Scan for the cell matching the given text and deliver its (X, Y) coordinate at center. 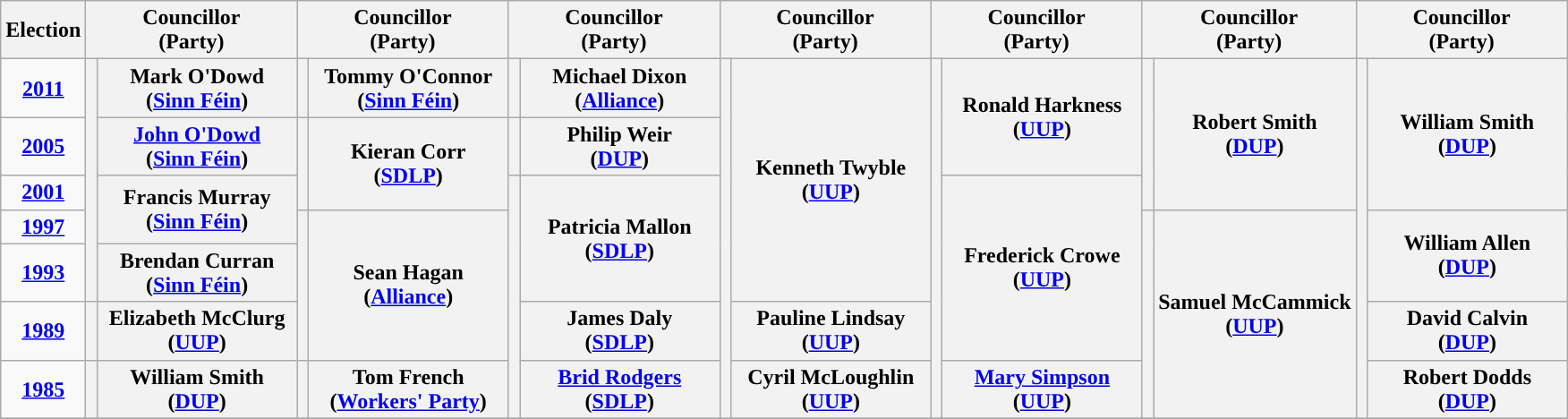
James Daly (SDLP) (619, 331)
2005 (43, 147)
William Allen (DUP) (1468, 256)
Tommy O'Connor (Sinn Féin) (408, 88)
Cyril McLoughlin (UUP) (831, 389)
Francis Murray (Sinn Féin) (197, 209)
1985 (43, 389)
Mark O'Dowd (Sinn Féin) (197, 88)
Kieran Corr (SDLP) (408, 163)
Brid Rodgers (SDLP) (619, 389)
Sean Hagan (Alliance) (408, 285)
1989 (43, 331)
2001 (43, 192)
Robert Smith (DUP) (1255, 134)
Elizabeth McClurg (UUP) (197, 331)
Michael Dixon (Alliance) (619, 88)
Patricia Mallon (SDLP) (619, 238)
Robert Dodds (DUP) (1468, 389)
Mary Simpson (UUP) (1043, 389)
John O'Dowd (Sinn Féin) (197, 147)
Frederick Crowe (UUP) (1043, 268)
Election (43, 30)
Brendan Curran (Sinn Féin) (197, 272)
David Calvin (DUP) (1468, 331)
Pauline Lindsay (UUP) (831, 331)
1997 (43, 227)
Kenneth Twyble (UUP) (831, 181)
1993 (43, 272)
Ronald Harkness (UUP) (1043, 117)
Tom French (Workers' Party) (408, 389)
2011 (43, 88)
Samuel McCammick (UUP) (1255, 313)
Philip Weir (DUP) (619, 147)
